Detect which cell encompasses the target text, then output its (x, y) center coordinate. 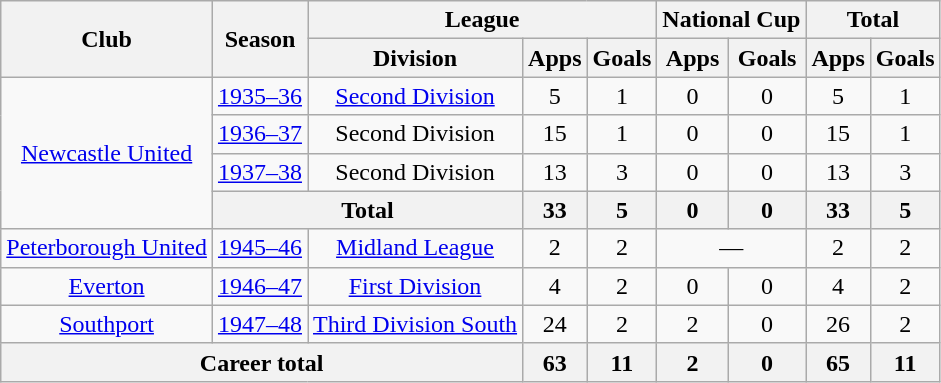
Peterborough United (107, 248)
24 (555, 324)
1945–46 (260, 248)
Season (260, 39)
Career total (262, 362)
League (482, 20)
Club (107, 39)
65 (838, 362)
26 (838, 324)
1935–36 (260, 96)
1947–48 (260, 324)
First Division (416, 286)
Third Division South (416, 324)
63 (555, 362)
― (732, 248)
Division (416, 58)
Midland League (416, 248)
Everton (107, 286)
1946–47 (260, 286)
1937–38 (260, 172)
Southport (107, 324)
National Cup (732, 20)
1936–37 (260, 134)
Newcastle United (107, 153)
